From the cell containing the given text, extract its center point as [x, y] coordinate. 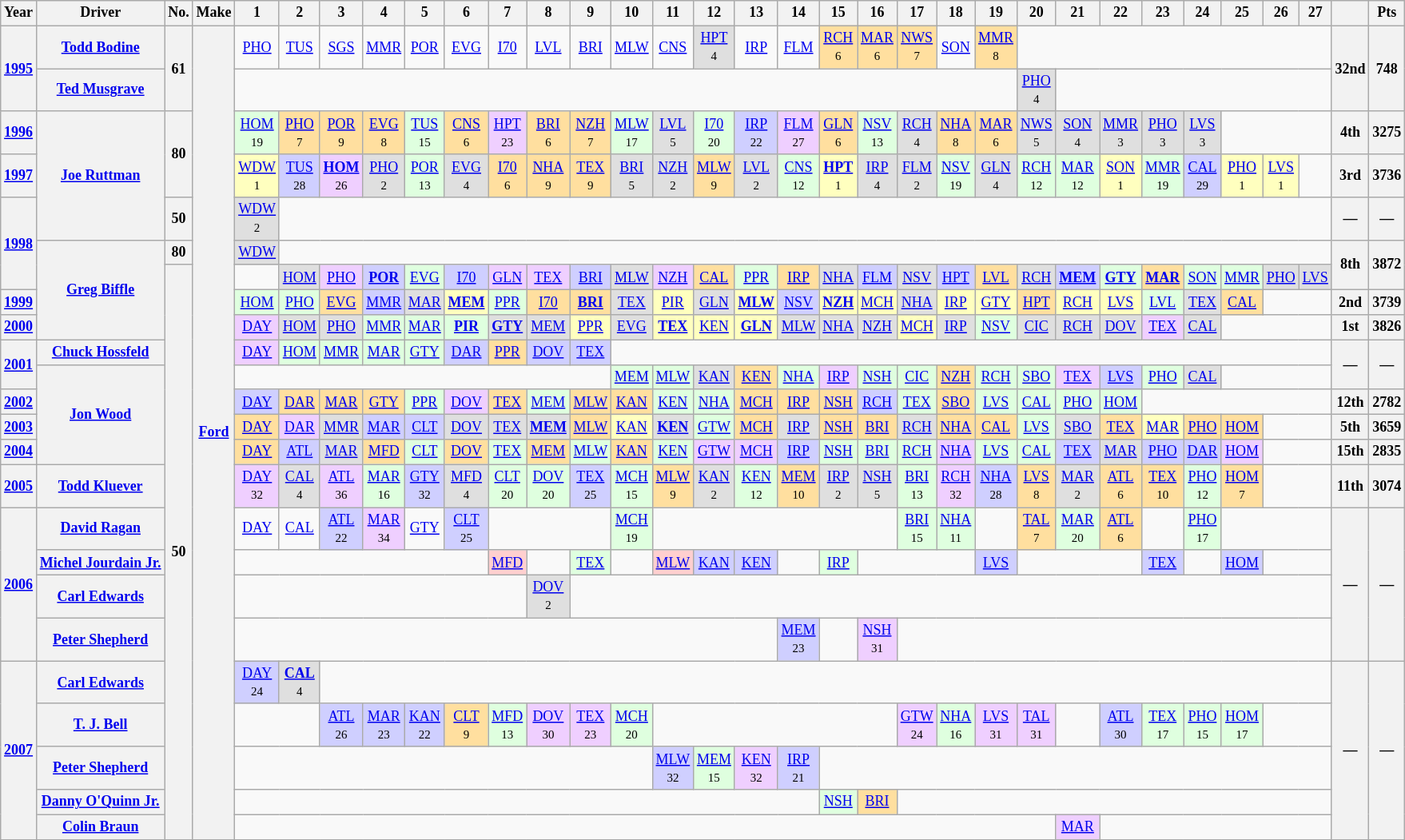
LVL2 [756, 176]
3275 [1387, 133]
CNS6 [467, 133]
MAR34 [384, 528]
HPT1 [838, 176]
CLT20 [507, 486]
LVL5 [673, 133]
TEX25 [590, 486]
HOM26 [341, 176]
1st [1351, 328]
3074 [1387, 486]
11 [673, 13]
32nd [1351, 69]
LVS31 [996, 725]
Todd Bodine [101, 47]
MFD4 [467, 486]
RCH4 [917, 133]
CLT9 [467, 725]
1995 [19, 69]
PHO17 [1202, 528]
1 [257, 13]
17 [917, 13]
HOM19 [257, 133]
TUS28 [299, 176]
2002 [19, 401]
IRP2 [838, 486]
MEM10 [798, 486]
PHO7 [299, 133]
GLN4 [996, 176]
ATL30 [1120, 725]
12th [1351, 401]
3872 [1387, 265]
T. J. Bell [101, 725]
ATL22 [341, 528]
Make [214, 13]
8 [548, 13]
POR13 [425, 176]
BRI15 [917, 528]
CNS12 [798, 176]
Ford [214, 432]
TUS [299, 47]
EVG8 [384, 133]
CNS [673, 47]
CAL29 [1202, 176]
PHO4 [1036, 90]
Colin Braun [101, 826]
DOV20 [548, 486]
TEX9 [590, 176]
MMR8 [996, 47]
NWS5 [1036, 133]
LVS8 [1036, 486]
NZH7 [590, 133]
61 [179, 69]
NHA9 [548, 176]
26 [1280, 13]
2001 [19, 364]
Greg Biffle [101, 289]
GTW24 [917, 725]
PHO1 [1242, 176]
ATL [299, 452]
MCH19 [632, 528]
TEX23 [590, 725]
5 [425, 13]
14 [798, 13]
4 [384, 13]
HPT23 [507, 133]
RCH6 [838, 47]
BRI6 [548, 133]
MAR20 [1077, 528]
MCH15 [632, 486]
KEN12 [756, 486]
NSV19 [956, 176]
PHO15 [1202, 725]
HOM7 [1242, 486]
TAL31 [1036, 725]
SON4 [1077, 133]
I7020 [714, 133]
15 [838, 13]
TEX17 [1162, 725]
No. [179, 13]
Year [19, 13]
Joe Ruttman [101, 176]
24 [1202, 13]
LVS1 [1280, 176]
WDW1 [257, 176]
23 [1162, 13]
DAY24 [257, 683]
Jon Wood [101, 414]
KEN32 [756, 768]
David Ragan [101, 528]
22 [1120, 13]
7 [507, 13]
27 [1315, 13]
3739 [1387, 302]
MLW17 [632, 133]
GTY32 [425, 486]
2005 [19, 486]
1997 [19, 176]
MAR16 [384, 486]
NWS7 [917, 47]
BRI13 [917, 486]
WDW [257, 253]
19 [996, 13]
2835 [1387, 452]
1996 [19, 133]
NSH31 [878, 639]
CLT25 [467, 528]
NHA28 [996, 486]
2nd [1351, 302]
11th [1351, 486]
12 [714, 13]
I706 [507, 176]
EVG4 [467, 176]
1998 [19, 244]
NHA11 [956, 528]
KAN22 [425, 725]
21 [1077, 13]
DAY32 [257, 486]
MEM23 [798, 639]
MAR2 [1077, 486]
1999 [19, 302]
ATL26 [341, 725]
2004 [19, 452]
3826 [1387, 328]
5th [1351, 427]
8th [1351, 265]
HPT4 [714, 47]
PHO3 [1162, 133]
PHO2 [384, 176]
WDW2 [257, 219]
Chuck Hossfeld [101, 352]
TUS15 [425, 133]
MLW32 [673, 768]
DOV2 [548, 596]
IRP21 [798, 768]
3rd [1351, 176]
13 [756, 13]
NZH2 [673, 176]
TEX10 [1162, 486]
DOV30 [548, 725]
NSV13 [878, 133]
MEM15 [714, 768]
MMR3 [1120, 133]
15th [1351, 452]
NHA16 [956, 725]
RCH12 [1036, 176]
ATL36 [341, 486]
NHA8 [956, 133]
LVS3 [1202, 133]
TAL7 [1036, 528]
PHO12 [1202, 486]
SGS [341, 47]
GLN6 [838, 133]
MAR12 [1077, 176]
2003 [19, 427]
IRP22 [756, 133]
MAR23 [384, 725]
FLM2 [917, 176]
MFD13 [507, 725]
4th [1351, 133]
MMR19 [1162, 176]
2000 [19, 328]
POR9 [341, 133]
Driver [101, 13]
MCH20 [632, 725]
10 [632, 13]
IRP4 [878, 176]
2782 [1387, 401]
2007 [19, 750]
KAN2 [714, 486]
BRI5 [632, 176]
25 [1242, 13]
Ted Musgrave [101, 90]
Danny O'Quinn Jr. [101, 802]
Pts [1387, 13]
RCH32 [956, 486]
2 [299, 13]
6 [467, 13]
2006 [19, 583]
18 [956, 13]
9 [590, 13]
Michel Jourdain Jr. [101, 563]
748 [1387, 69]
NSH5 [878, 486]
16 [878, 13]
20 [1036, 13]
Todd Kluever [101, 486]
3659 [1387, 427]
SON1 [1120, 176]
FLM27 [798, 133]
HOM17 [1242, 725]
3 [341, 13]
3736 [1387, 176]
